From the cell containing the given text, extract its center point as [x, y] coordinate. 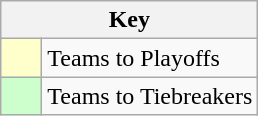
Teams to Playoffs [150, 58]
Teams to Tiebreakers [150, 96]
Key [130, 20]
